Pinpoint the cell where the given text exists, returning its [x, y] midpoint coordinate. 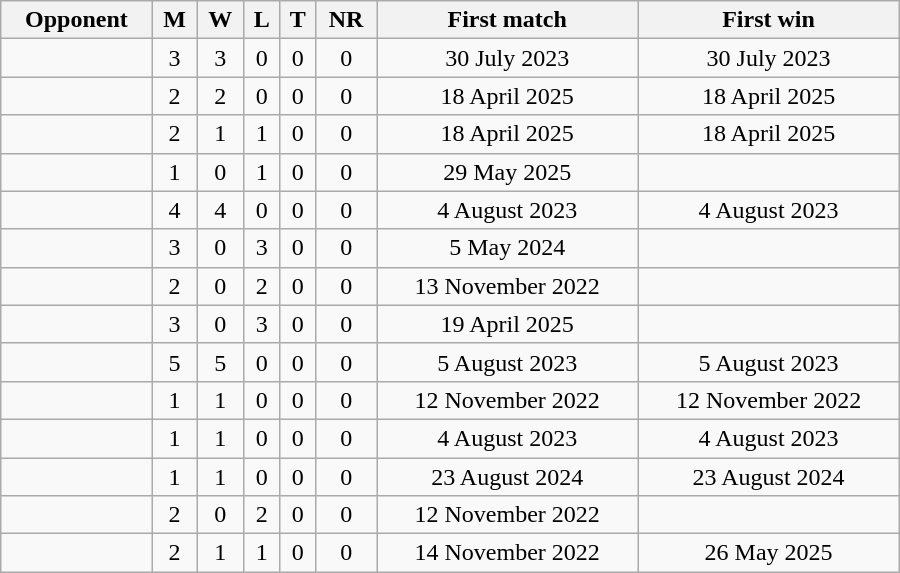
First win [768, 20]
14 November 2022 [508, 553]
29 May 2025 [508, 172]
W [220, 20]
Opponent [76, 20]
NR [346, 20]
First match [508, 20]
T [298, 20]
19 April 2025 [508, 324]
L [262, 20]
M [174, 20]
5 May 2024 [508, 248]
26 May 2025 [768, 553]
13 November 2022 [508, 286]
